Extract the [X, Y] coordinate from the center of the cell holding the provided text.  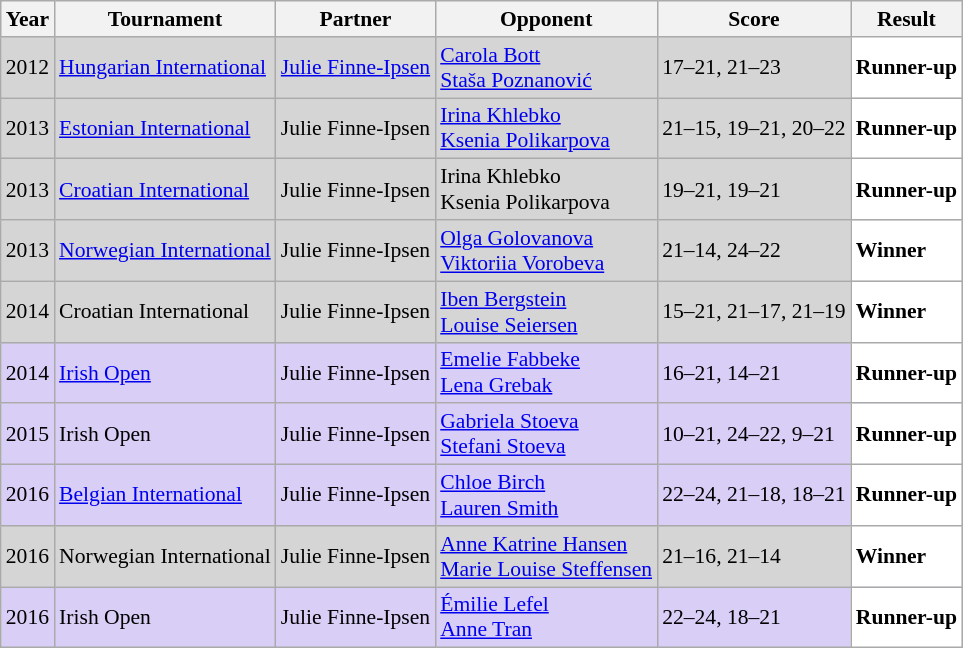
Score [754, 19]
19–21, 19–21 [754, 190]
Émilie Lefel Anne Tran [546, 618]
15–21, 21–17, 21–19 [754, 312]
Partner [356, 19]
21–15, 19–21, 20–22 [754, 128]
22–24, 21–18, 18–21 [754, 496]
Olga Golovanova Viktoriia Vorobeva [546, 250]
Chloe Birch Lauren Smith [546, 496]
17–21, 21–23 [754, 68]
Tournament [165, 19]
22–24, 18–21 [754, 618]
Anne Katrine Hansen Marie Louise Steffensen [546, 556]
Carola Bott Staša Poznanović [546, 68]
Emelie Fabbeke Lena Grebak [546, 372]
2012 [28, 68]
Year [28, 19]
Result [906, 19]
Belgian International [165, 496]
21–14, 24–22 [754, 250]
10–21, 24–22, 9–21 [754, 434]
Opponent [546, 19]
Iben Bergstein Louise Seiersen [546, 312]
Gabriela Stoeva Stefani Stoeva [546, 434]
2015 [28, 434]
Estonian International [165, 128]
Hungarian International [165, 68]
21–16, 21–14 [754, 556]
16–21, 14–21 [754, 372]
